Return the [x, y] coordinate for the center point of the cell that contains the specified text.  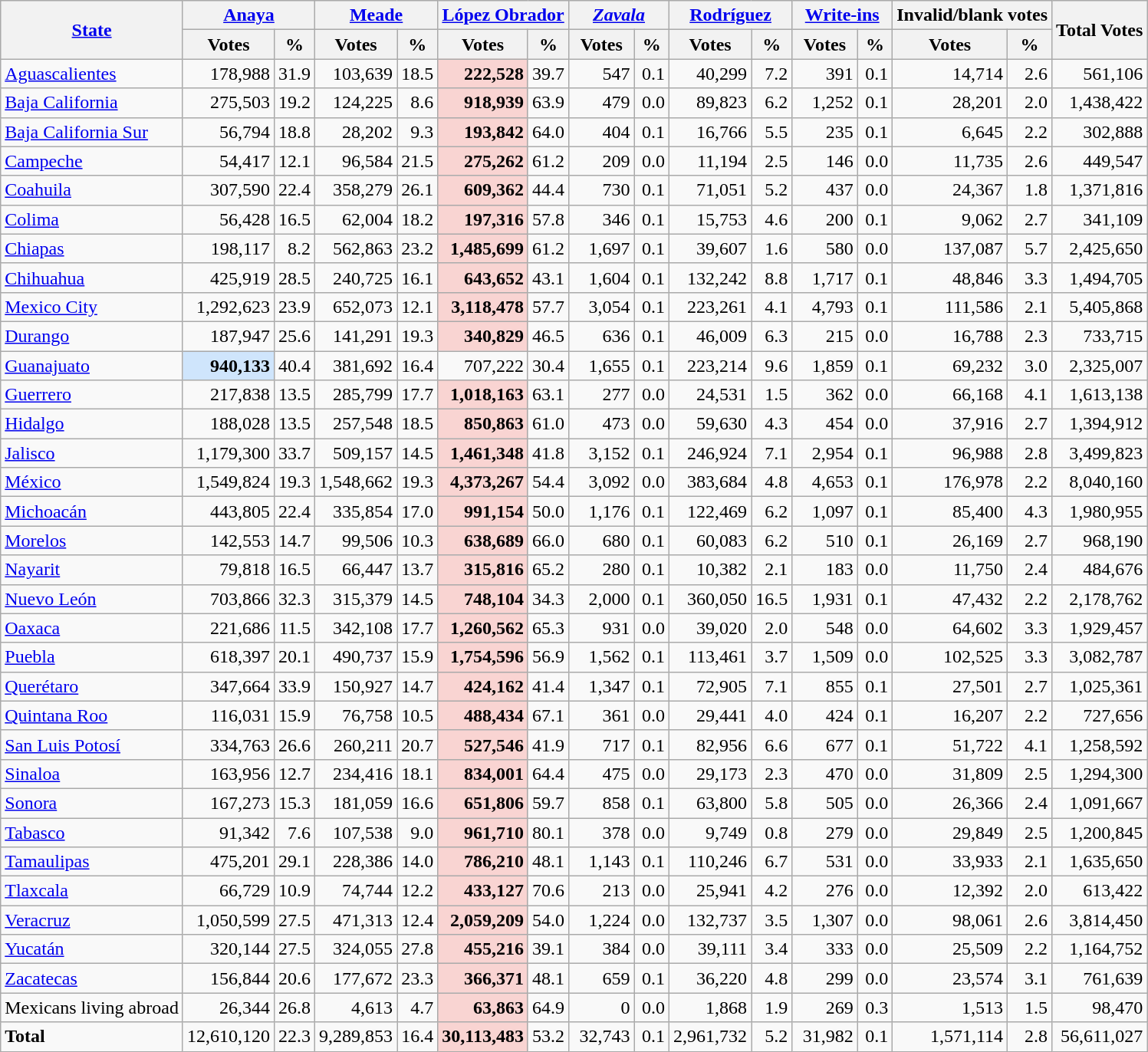
23.2 [417, 248]
3.1 [1030, 978]
11,750 [950, 570]
25.6 [294, 336]
360,050 [710, 599]
29,173 [710, 774]
8.6 [417, 103]
29,441 [710, 715]
40.4 [294, 366]
381,692 [356, 366]
198,117 [229, 248]
102,525 [950, 657]
39.7 [548, 74]
Yucatán [92, 949]
0.8 [771, 832]
67.1 [548, 715]
475,201 [229, 862]
Quintana Roo [92, 715]
47,432 [950, 599]
940,133 [229, 366]
548 [825, 628]
834,001 [483, 774]
279 [825, 832]
44.4 [548, 190]
240,725 [356, 278]
209 [601, 161]
Baja California Sur [92, 132]
Guanajuato [92, 366]
1,371,816 [1100, 190]
16.6 [417, 803]
454 [825, 424]
29.1 [294, 862]
12,392 [950, 891]
López Obrador [503, 15]
424 [825, 715]
Jalisco [92, 453]
Nuevo León [92, 599]
Oaxaca [92, 628]
Aguascalientes [92, 74]
333 [825, 949]
26,344 [229, 1008]
727,656 [1100, 715]
488,434 [483, 715]
26.1 [417, 190]
707,222 [483, 366]
384 [601, 949]
11,194 [710, 161]
1.8 [1030, 190]
91,342 [229, 832]
5.8 [771, 803]
3.5 [771, 920]
71,051 [710, 190]
1,091,667 [1100, 803]
28,201 [950, 103]
29,849 [950, 832]
48,846 [950, 278]
346 [601, 219]
505 [825, 803]
1,292,623 [229, 307]
509,157 [356, 453]
473 [601, 424]
72,905 [710, 686]
Nayarit [92, 570]
4,793 [825, 307]
858 [601, 803]
4.2 [771, 891]
65.3 [548, 628]
56,428 [229, 219]
26.8 [294, 1008]
383,684 [710, 482]
3,092 [601, 482]
3,152 [601, 453]
16,766 [710, 132]
1,717 [825, 278]
Invalid/blank votes [972, 15]
183 [825, 570]
547 [601, 74]
1,224 [601, 920]
299 [825, 978]
1,176 [601, 511]
111,586 [950, 307]
24,367 [950, 190]
479 [601, 103]
531 [825, 862]
13.7 [417, 570]
167,273 [229, 803]
475 [601, 774]
9,062 [950, 219]
378 [601, 832]
510 [825, 541]
1,164,752 [1100, 949]
1,929,457 [1100, 628]
Write-ins [842, 15]
178,988 [229, 74]
53.2 [548, 1037]
82,956 [710, 745]
968,190 [1100, 541]
850,863 [483, 424]
10.9 [294, 891]
17.0 [417, 511]
527,546 [483, 745]
22.3 [294, 1037]
66,447 [356, 570]
437 [825, 190]
991,154 [483, 511]
1,655 [601, 366]
562,863 [356, 248]
1,494,705 [1100, 278]
39,607 [710, 248]
96,988 [950, 453]
918,939 [483, 103]
Coahuila [92, 190]
85,400 [950, 511]
638,689 [483, 541]
1,613,138 [1100, 395]
59,630 [710, 424]
786,210 [483, 862]
6,645 [950, 132]
1,868 [710, 1008]
1,635,650 [1100, 862]
11,735 [950, 161]
124,225 [356, 103]
1.9 [771, 1008]
223,261 [710, 307]
69,232 [950, 366]
64,602 [950, 628]
150,927 [356, 686]
64.0 [548, 132]
Rodríguez [731, 15]
1,548,662 [356, 482]
54.0 [548, 920]
618,397 [229, 657]
3.4 [771, 949]
1,252 [825, 103]
19.2 [294, 103]
315,816 [483, 570]
12.2 [417, 891]
59.7 [548, 803]
Colima [92, 219]
Campeche [92, 161]
347,664 [229, 686]
57.7 [548, 307]
0 [601, 1008]
358,279 [356, 190]
Baja California [92, 103]
235 [825, 132]
7.2 [771, 74]
176,978 [950, 482]
18.1 [417, 774]
703,866 [229, 599]
21.5 [417, 161]
275,262 [483, 161]
3,082,787 [1100, 657]
280 [601, 570]
Guerrero [92, 395]
41.9 [548, 745]
7.6 [294, 832]
643,652 [483, 278]
141,291 [356, 336]
8,040,160 [1100, 482]
341,109 [1100, 219]
1,571,114 [950, 1037]
Meade [377, 15]
215 [825, 336]
79,818 [229, 570]
1,200,845 [1100, 832]
424,162 [483, 686]
260,211 [356, 745]
41.8 [548, 453]
449,547 [1100, 161]
470 [825, 774]
3.7 [771, 657]
96,584 [356, 161]
23.9 [294, 307]
3,054 [601, 307]
5,405,868 [1100, 307]
10.3 [417, 541]
1.6 [771, 248]
1,347 [601, 686]
State [92, 30]
163,956 [229, 774]
Chiapas [92, 248]
Puebla [92, 657]
4.7 [417, 1008]
64.9 [548, 1008]
74,744 [356, 891]
Anaya [248, 15]
50.0 [548, 511]
64.4 [548, 774]
307,590 [229, 190]
62,004 [356, 219]
471,313 [356, 920]
113,461 [710, 657]
89,823 [710, 103]
1,179,300 [229, 453]
335,854 [356, 511]
20.6 [294, 978]
361 [601, 715]
193,842 [483, 132]
26,169 [950, 541]
213 [601, 891]
61.0 [548, 424]
659 [601, 978]
34.3 [548, 599]
Hidalgo [92, 424]
1,025,361 [1100, 686]
1,018,163 [483, 395]
37,916 [950, 424]
4,613 [356, 1008]
1,050,599 [229, 920]
110,246 [710, 862]
680 [601, 541]
276 [825, 891]
9.6 [771, 366]
15.3 [294, 803]
28,202 [356, 132]
455,216 [483, 949]
41.4 [548, 686]
Tlaxcala [92, 891]
9.3 [417, 132]
761,639 [1100, 978]
46.5 [548, 336]
4.0 [771, 715]
63,800 [710, 803]
32.3 [294, 599]
54.4 [548, 482]
San Luis Potosí [92, 745]
961,710 [483, 832]
3,499,823 [1100, 453]
425,919 [229, 278]
1,438,422 [1100, 103]
1,980,955 [1100, 511]
39,020 [710, 628]
32,743 [601, 1037]
43.1 [548, 278]
27,501 [950, 686]
México [92, 482]
748,104 [483, 599]
16,788 [950, 336]
651,806 [483, 803]
334,763 [229, 745]
20.7 [417, 745]
33,933 [950, 862]
28.5 [294, 278]
1,697 [601, 248]
46,009 [710, 336]
315,379 [356, 599]
561,106 [1100, 74]
9.0 [417, 832]
Durango [92, 336]
1,859 [825, 366]
12,610,120 [229, 1037]
116,031 [229, 715]
1,294,300 [1100, 774]
1,509 [825, 657]
66,168 [950, 395]
10,382 [710, 570]
1,562 [601, 657]
6.7 [771, 862]
217,838 [229, 395]
40,299 [710, 74]
1,513 [950, 1008]
197,316 [483, 219]
11.5 [294, 628]
4.6 [771, 219]
10.5 [417, 715]
122,469 [710, 511]
18.2 [417, 219]
5.7 [1030, 248]
1,097 [825, 511]
6.3 [771, 336]
1,394,912 [1100, 424]
Tabasco [92, 832]
228,386 [356, 862]
25,509 [950, 949]
269 [825, 1008]
132,737 [710, 920]
103,639 [356, 74]
Total [92, 1037]
Chihuahua [92, 278]
63,863 [483, 1008]
98,061 [950, 920]
1,461,348 [483, 453]
Zavala [618, 15]
27.8 [417, 949]
342,108 [356, 628]
98,470 [1100, 1008]
24,531 [710, 395]
57.8 [548, 219]
391 [825, 74]
63.1 [548, 395]
717 [601, 745]
Sinaloa [92, 774]
Morelos [92, 541]
362 [825, 395]
443,805 [229, 511]
340,829 [483, 336]
324,055 [356, 949]
56,611,027 [1100, 1037]
132,242 [710, 278]
16.1 [417, 278]
31,809 [950, 774]
39,111 [710, 949]
26,366 [950, 803]
181,059 [356, 803]
1,604 [601, 278]
56.9 [548, 657]
2,954 [825, 453]
80.1 [548, 832]
33.7 [294, 453]
70.6 [548, 891]
9,749 [710, 832]
60,083 [710, 541]
188,028 [229, 424]
Tamaulipas [92, 862]
Zacatecas [92, 978]
2,425,650 [1100, 248]
275,503 [229, 103]
302,888 [1100, 132]
931 [601, 628]
1,258,592 [1100, 745]
187,947 [229, 336]
31,982 [825, 1037]
2,178,762 [1100, 599]
65.2 [548, 570]
8.8 [771, 278]
31.9 [294, 74]
3,814,450 [1100, 920]
26.6 [294, 745]
14,714 [950, 74]
66.0 [548, 541]
9,289,853 [356, 1037]
200 [825, 219]
99,506 [356, 541]
8.2 [294, 248]
733,715 [1100, 336]
636 [601, 336]
1,754,596 [483, 657]
1,549,824 [229, 482]
433,127 [483, 891]
156,844 [229, 978]
Veracruz [92, 920]
580 [825, 248]
39.1 [548, 949]
107,538 [356, 832]
2,000 [601, 599]
36,220 [710, 978]
6.6 [771, 745]
221,686 [229, 628]
484,676 [1100, 570]
20.1 [294, 657]
285,799 [356, 395]
18.8 [294, 132]
2,325,007 [1100, 366]
12.7 [294, 774]
137,087 [950, 248]
652,073 [356, 307]
613,422 [1100, 891]
63.9 [548, 103]
142,553 [229, 541]
246,924 [710, 453]
257,548 [356, 424]
1,260,562 [483, 628]
1,485,699 [483, 248]
66,729 [229, 891]
Querétaro [92, 686]
Michoacán [92, 511]
0.3 [875, 1008]
25,941 [710, 891]
4,653 [825, 482]
15,753 [710, 219]
855 [825, 686]
177,672 [356, 978]
54,417 [229, 161]
1,931 [825, 599]
23.3 [417, 978]
609,362 [483, 190]
Total Votes [1100, 30]
3,118,478 [483, 307]
277 [601, 395]
4,373,267 [483, 482]
76,758 [356, 715]
Sonora [92, 803]
16,207 [950, 715]
5.5 [771, 132]
490,737 [356, 657]
30.4 [548, 366]
30,113,483 [483, 1037]
51,722 [950, 745]
730 [601, 190]
404 [601, 132]
23,574 [950, 978]
2,059,209 [483, 920]
234,416 [356, 774]
223,214 [710, 366]
1,143 [601, 862]
222,528 [483, 74]
1,307 [825, 920]
12.4 [417, 920]
2,961,732 [710, 1037]
Mexicans living abroad [92, 1008]
33.9 [294, 686]
146 [825, 161]
320,144 [229, 949]
14.0 [417, 862]
56,794 [229, 132]
3.0 [1030, 366]
Mexico City [92, 307]
677 [825, 745]
366,371 [483, 978]
